Locate the cell with the specified text and output its [X, Y] center coordinate. 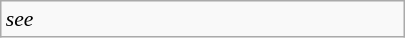
see [203, 19]
